Pinpoint the cell where the given text exists, returning its [X, Y] midpoint coordinate. 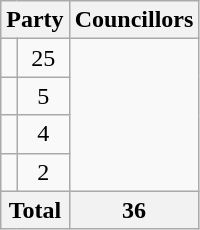
2 [43, 172]
25 [43, 58]
36 [134, 210]
Total [35, 210]
Party [35, 20]
4 [43, 134]
5 [43, 96]
Councillors [134, 20]
